Pinpoint the cell where the given text exists, returning its (x, y) midpoint coordinate. 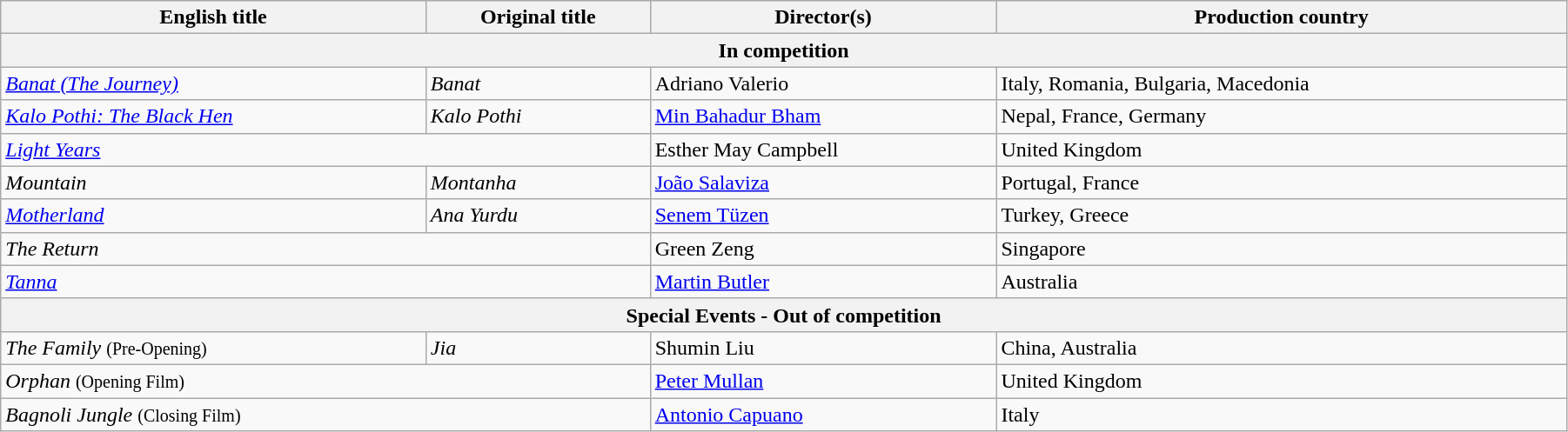
Production country (1282, 17)
Nepal, France, Germany (1282, 116)
Light Years (325, 150)
Original title (538, 17)
The Family (Pre-Opening) (214, 348)
Italy, Romania, Bulgaria, Macedonia (1282, 83)
Antonio Capuano (823, 415)
João Salaviza (823, 183)
Senem Tüzen (823, 216)
Peter Mullan (823, 381)
China, Australia (1282, 348)
Kalo Pothi: The Black Hen (214, 116)
Bagnoli Jungle (Closing Film) (325, 415)
Esther May Campbell (823, 150)
Italy (1282, 415)
Motherland (214, 216)
The Return (325, 249)
Shumin Liu (823, 348)
Portugal, France (1282, 183)
Turkey, Greece (1282, 216)
Banat (The Journey) (214, 83)
Kalo Pothi (538, 116)
Montanha (538, 183)
Ana Yurdu (538, 216)
Orphan (Opening Film) (325, 381)
Australia (1282, 282)
Adriano Valerio (823, 83)
Jia (538, 348)
Director(s) (823, 17)
Green Zeng (823, 249)
Tanna (325, 282)
Banat (538, 83)
Mountain (214, 183)
Special Events - Out of competition (784, 315)
Min Bahadur Bham (823, 116)
English title (214, 17)
Martin Butler (823, 282)
Singapore (1282, 249)
In competition (784, 50)
